Scan for the cell matching the given text and deliver its [x, y] coordinate at center. 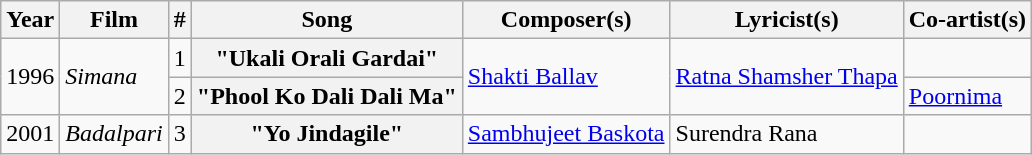
Song [326, 20]
Badalpari [114, 134]
Ratna Shamsher Thapa [786, 77]
Year [30, 20]
2001 [30, 134]
"Yo Jindagile" [326, 134]
3 [180, 134]
"Phool Ko Dali Dali Ma" [326, 96]
Lyricist(s) [786, 20]
1996 [30, 77]
Co-artist(s) [967, 20]
Film [114, 20]
Simana [114, 77]
Surendra Rana [786, 134]
2 [180, 96]
1 [180, 58]
Sambhujeet Baskota [566, 134]
Poornima [967, 96]
# [180, 20]
Composer(s) [566, 20]
"Ukali Orali Gardai" [326, 58]
Shakti Ballav [566, 77]
